For the text-containing cell, return its midpoint in (X, Y) coordinate format. 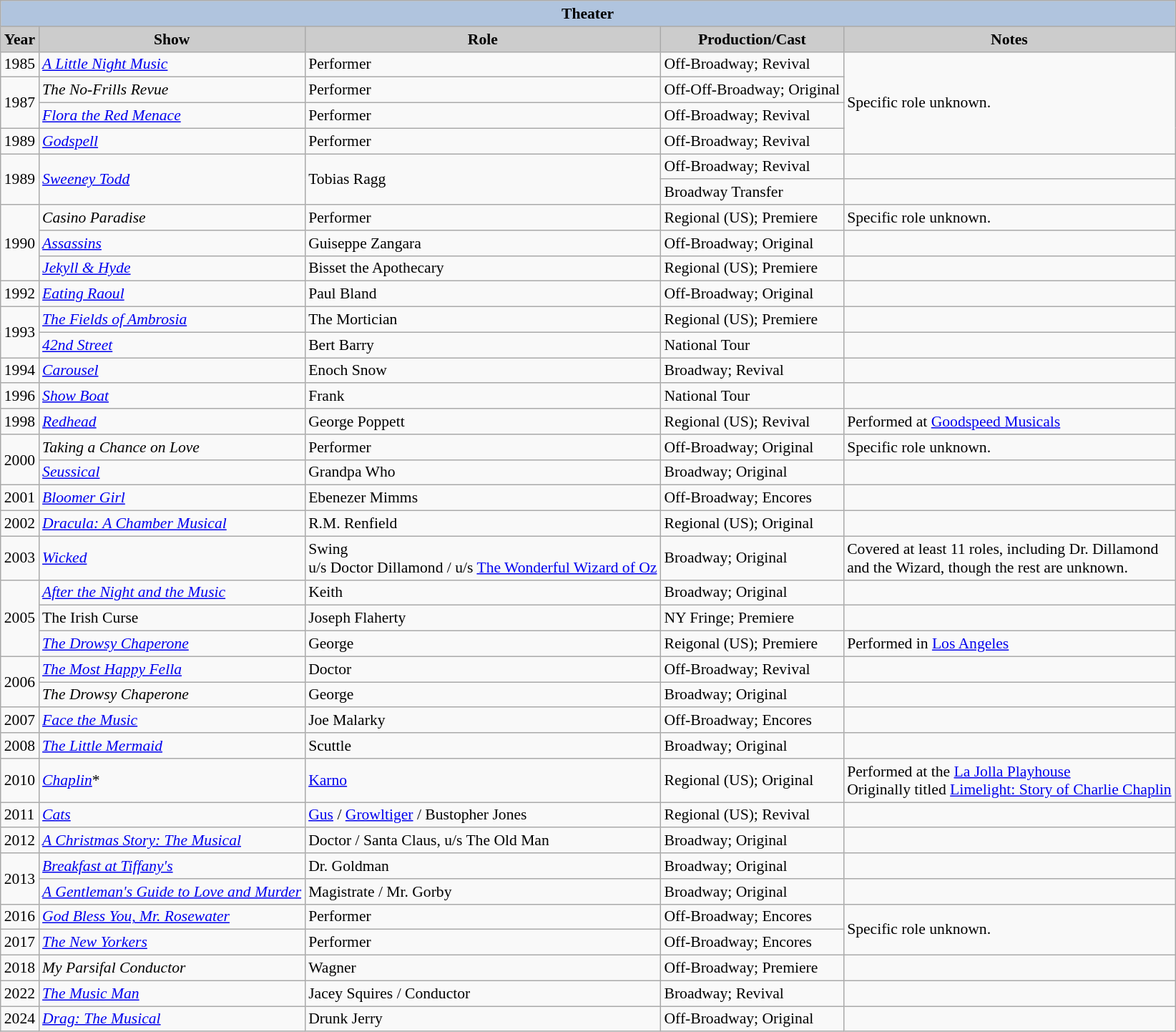
Karno (482, 780)
My Parsifal Conductor (172, 968)
Cats (172, 815)
Performed in Los Angeles (1009, 644)
Doctor (482, 669)
A Little Night Music (172, 64)
Reigonal (US); Premiere (752, 644)
2018 (20, 968)
Bisset the Apothecary (482, 268)
2001 (20, 498)
A Christmas Story: The Musical (172, 841)
The No-Frills Revue (172, 90)
1993 (20, 332)
The Fields of Ambrosia (172, 320)
Swingu/s Doctor Dillamond / u/s The Wonderful Wizard of Oz (482, 558)
Production/Cast (752, 39)
2002 (20, 524)
2008 (20, 746)
George Poppett (482, 422)
1985 (20, 64)
1987 (20, 103)
Notes (1009, 39)
Frank (482, 396)
Scuttle (482, 746)
Performed at Goodspeed Musicals (1009, 422)
Broadway Transfer (752, 193)
1998 (20, 422)
Drag: The Musical (172, 1019)
2005 (20, 618)
Sweeney Todd (172, 179)
Ebenezer Mimms (482, 498)
Redhead (172, 422)
2010 (20, 780)
Grandpa Who (482, 472)
Seussical (172, 472)
Role (482, 39)
Casino Paradise (172, 218)
1992 (20, 294)
Jekyll & Hyde (172, 268)
A Gentleman's Guide to Love and Murder (172, 892)
Face the Music (172, 721)
Jacey Squires / Conductor (482, 993)
Gus / Growltiger / Bustopher Jones (482, 815)
42nd Street (172, 345)
Show Boat (172, 396)
The Irish Curse (172, 618)
Off-Off-Broadway; Original (752, 90)
2011 (20, 815)
Chaplin* (172, 780)
2012 (20, 841)
Enoch Snow (482, 371)
Dracula: A Chamber Musical (172, 524)
2013 (20, 879)
Breakfast at Tiffany's (172, 866)
Bloomer Girl (172, 498)
Keith (482, 593)
Drunk Jerry (482, 1019)
Performed at the La Jolla PlayhouseOriginally titled Limelight: Story of Charlie Chaplin (1009, 780)
Flora the Red Menace (172, 116)
R.M. Renfield (482, 524)
2003 (20, 558)
Guiseppe Zangara (482, 243)
After the Night and the Music (172, 593)
Year (20, 39)
1990 (20, 243)
Wagner (482, 968)
1994 (20, 371)
Magistrate / Mr. Gorby (482, 892)
The Mortician (482, 320)
Off-Broadway; Premiere (752, 968)
Joe Malarky (482, 721)
The Music Man (172, 993)
Paul Bland (482, 294)
2007 (20, 721)
Assassins (172, 243)
Show (172, 39)
1996 (20, 396)
2024 (20, 1019)
2000 (20, 459)
Theater (588, 14)
Godspell (172, 141)
Taking a Chance on Love (172, 447)
Covered at least 11 roles, including Dr. Dillamondand the Wizard, though the rest are unknown. (1009, 558)
Eating Raoul (172, 294)
God Bless You, Mr. Rosewater (172, 917)
2016 (20, 917)
NY Fringe; Premiere (752, 618)
Dr. Goldman (482, 866)
The Little Mermaid (172, 746)
Joseph Flaherty (482, 618)
Tobias Ragg (482, 179)
2017 (20, 943)
The Most Happy Fella (172, 669)
2022 (20, 993)
Carousel (172, 371)
2006 (20, 681)
Doctor / Santa Claus, u/s The Old Man (482, 841)
The New Yorkers (172, 943)
Bert Barry (482, 345)
Wicked (172, 558)
